Search for the cell housing the specified text and yield its [X, Y] center coordinate. 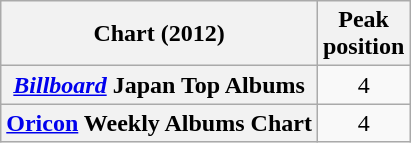
Oricon Weekly Albums Chart [160, 123]
Peakposition [363, 34]
Chart (2012) [160, 34]
Billboard Japan Top Albums [160, 85]
